Search for the cell housing the specified text and yield its [X, Y] center coordinate. 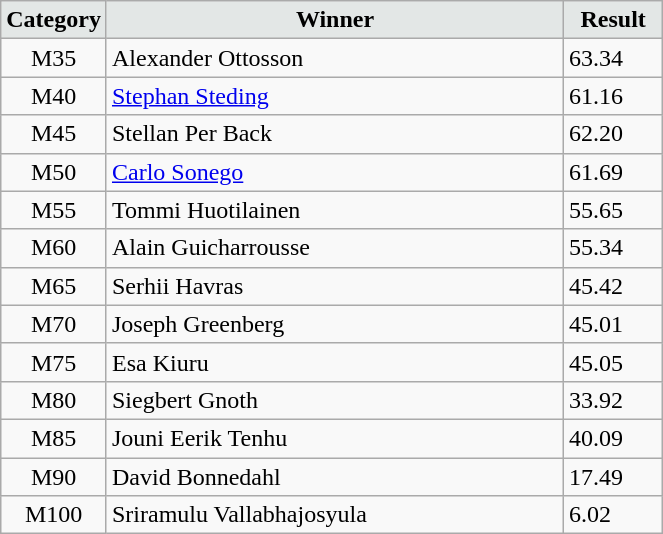
Siegbert Gnoth [334, 400]
40.09 [614, 438]
63.34 [614, 58]
Joseph Greenberg [334, 324]
M70 [54, 324]
M90 [54, 477]
62.20 [614, 134]
45.05 [614, 362]
M35 [54, 58]
M55 [54, 210]
M65 [54, 286]
Alexander Ottosson [334, 58]
Sriramulu Vallabhajosyula [334, 515]
Stellan Per Back [334, 134]
Jouni Eerik Tenhu [334, 438]
M85 [54, 438]
Carlo Sonego [334, 172]
Alain Guicharrousse [334, 248]
M60 [54, 248]
17.49 [614, 477]
61.69 [614, 172]
45.01 [614, 324]
M80 [54, 400]
Serhii Havras [334, 286]
33.92 [614, 400]
Winner [334, 20]
Tommi Huotilainen [334, 210]
M50 [54, 172]
55.34 [614, 248]
Category [54, 20]
Esa Kiuru [334, 362]
M40 [54, 96]
M45 [54, 134]
David Bonnedahl [334, 477]
Result [614, 20]
M75 [54, 362]
Stephan Steding [334, 96]
M100 [54, 515]
45.42 [614, 286]
6.02 [614, 515]
61.16 [614, 96]
55.65 [614, 210]
